Search for the cell housing the specified text and yield its [X, Y] center coordinate. 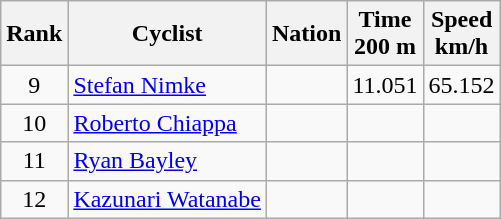
Rank [34, 34]
Roberto Chiappa [168, 123]
9 [34, 85]
12 [34, 199]
Cyclist [168, 34]
Time200 m [385, 34]
11.051 [385, 85]
Kazunari Watanabe [168, 199]
65.152 [462, 85]
10 [34, 123]
Ryan Bayley [168, 161]
11 [34, 161]
Speedkm/h [462, 34]
Nation [306, 34]
Stefan Nimke [168, 85]
